Pinpoint the cell where the given text exists, returning its (x, y) midpoint coordinate. 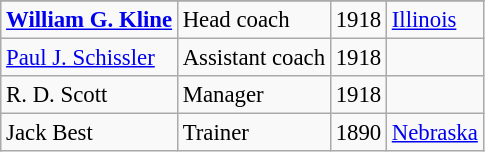
R. D. Scott (90, 95)
Trainer (254, 133)
William G. Kline (90, 20)
Manager (254, 95)
1890 (358, 133)
Assistant coach (254, 58)
Paul J. Schissler (90, 58)
Illinois (434, 20)
Jack Best (90, 133)
Nebraska (434, 133)
Head coach (254, 20)
